Capture the cell that displays the provided text and extract its [x, y] central coordinate. 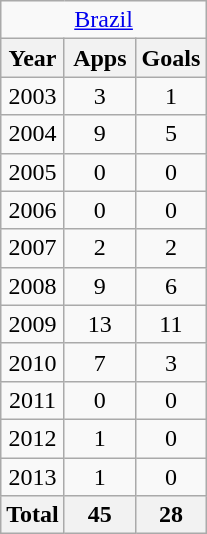
2007 [33, 248]
2013 [33, 477]
2006 [33, 210]
Apps [100, 58]
2005 [33, 172]
Brazil [104, 20]
2010 [33, 362]
5 [170, 134]
2004 [33, 134]
2003 [33, 96]
45 [100, 515]
11 [170, 324]
13 [100, 324]
2008 [33, 286]
2012 [33, 438]
2011 [33, 400]
7 [100, 362]
Year [33, 58]
28 [170, 515]
Total [33, 515]
2009 [33, 324]
Goals [170, 58]
6 [170, 286]
